Extract the [X, Y] coordinate from the center of the cell holding the provided text.  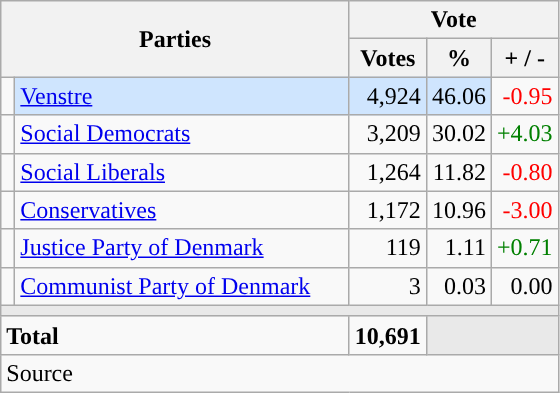
+0.71 [524, 248]
Venstre [182, 96]
Parties [176, 39]
1,172 [388, 210]
Votes [388, 58]
10.96 [458, 210]
+ / - [524, 58]
11.82 [458, 172]
4,924 [388, 96]
Vote [454, 20]
-0.95 [524, 96]
30.02 [458, 134]
Justice Party of Denmark [182, 248]
Source [280, 373]
3,209 [388, 134]
3 [388, 286]
46.06 [458, 96]
% [458, 58]
1,264 [388, 172]
Conservatives [182, 210]
119 [388, 248]
Total [176, 335]
-0.80 [524, 172]
Social Liberals [182, 172]
-3.00 [524, 210]
0.03 [458, 286]
1.11 [458, 248]
0.00 [524, 286]
+4.03 [524, 134]
Social Democrats [182, 134]
Communist Party of Denmark [182, 286]
10,691 [388, 335]
